Return the (X, Y) coordinate for the center point of the cell that contains the specified text.  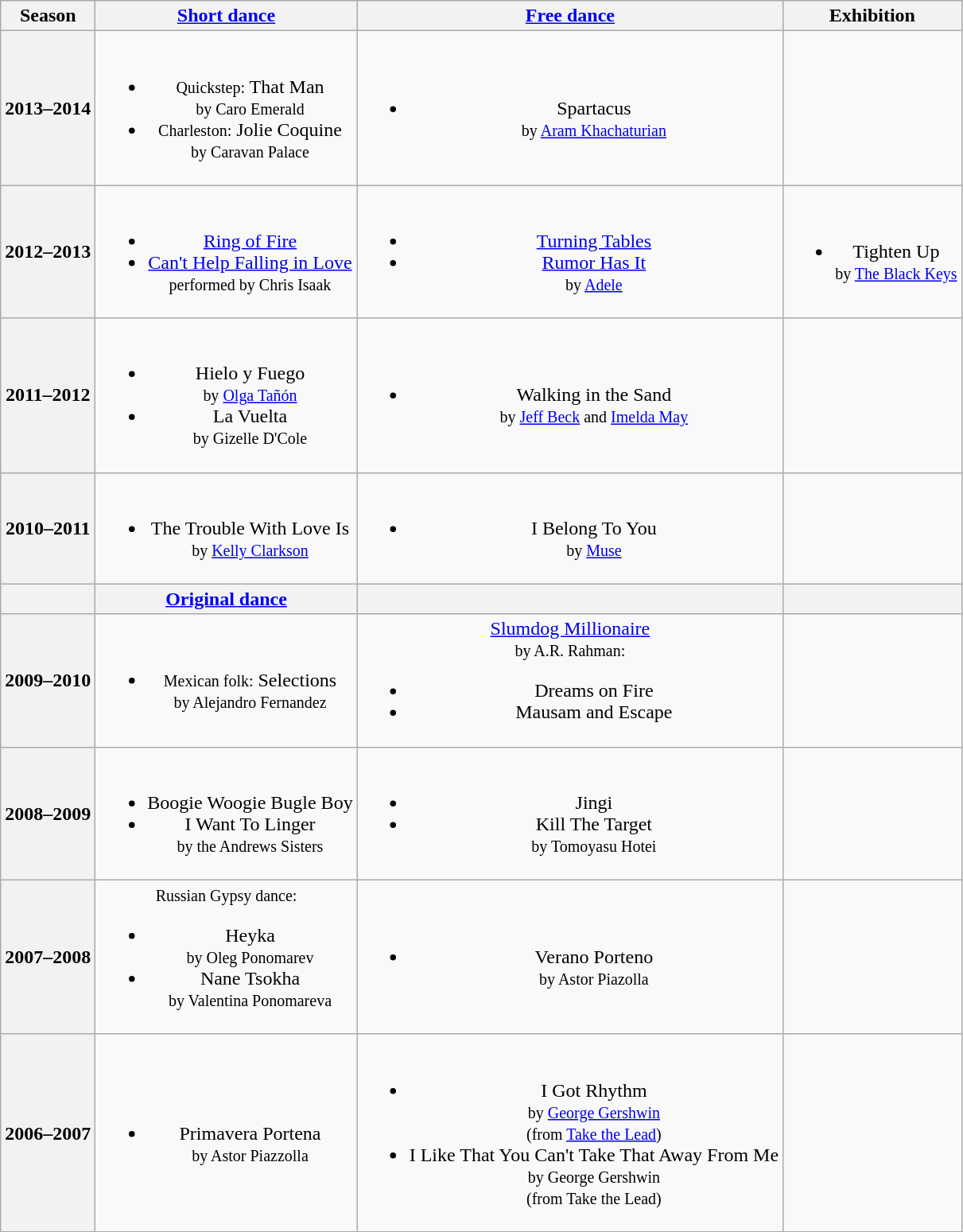
2013–2014 (48, 108)
Hielo y Fuego by Olga Tañón La Vuelta by Gizelle D'Cole (226, 395)
2006–2007 (48, 1133)
Short dance (226, 16)
2011–2012 (48, 395)
Free dance (569, 16)
2007–2008 (48, 957)
Primavera Portena by Astor Piazzolla (226, 1133)
Exhibition (873, 16)
2010–2011 (48, 528)
2012–2013 (48, 251)
Season (48, 16)
I Belong To You by Muse (569, 528)
JingiKill The Target by Tomoyasu Hotei (569, 813)
Ring of FireCan't Help Falling in Love performed by Chris Isaak (226, 251)
Russian Gypsy dance:Heyka by Oleg Ponomarev Nane Tsokha by Valentina Ponomareva (226, 957)
2008–2009 (48, 813)
Slumdog Millionaire by A.R. Rahman: Dreams on FireMausam and Escape (569, 681)
Turning TablesRumor Has It by Adele (569, 251)
The Trouble With Love Is by Kelly Clarkson (226, 528)
Original dance (226, 599)
Verano Porteno by Astor Piazolla (569, 957)
I Got Rhythm by George Gershwin (from Take the Lead) I Like That You Can't Take That Away From Me by George Gershwin (from Take the Lead) (569, 1133)
Mexican folk: Selections by Alejandro Fernandez (226, 681)
2009–2010 (48, 681)
Tighten Up by The Black Keys (873, 251)
Walking in the Sand by Jeff Beck and Imelda May (569, 395)
Quickstep: That Man by Caro Emerald Charleston: Jolie Coquine by Caravan Palace (226, 108)
Boogie Woogie Bugle BoyI Want To Linger by the Andrews Sisters (226, 813)
Spartacus by Aram Khachaturian (569, 108)
